Extract the (x, y) coordinate from the center of the cell holding the provided text.  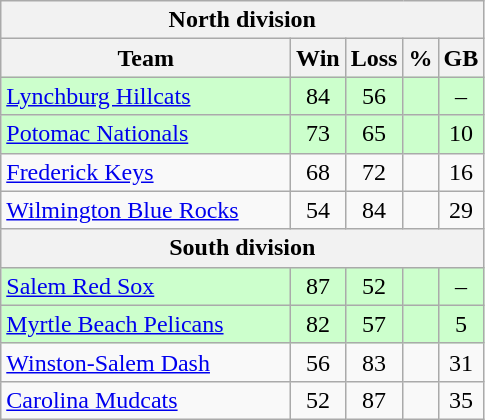
Wilmington Blue Rocks (146, 210)
68 (318, 172)
GB (461, 58)
5 (461, 324)
Potomac Nationals (146, 134)
35 (461, 400)
83 (374, 362)
57 (374, 324)
Loss (374, 58)
65 (374, 134)
Carolina Mudcats (146, 400)
31 (461, 362)
16 (461, 172)
54 (318, 210)
Frederick Keys (146, 172)
Team (146, 58)
Win (318, 58)
Salem Red Sox (146, 286)
10 (461, 134)
Winston-Salem Dash (146, 362)
29 (461, 210)
73 (318, 134)
82 (318, 324)
Myrtle Beach Pelicans (146, 324)
North division (242, 20)
South division (242, 248)
% (420, 58)
72 (374, 172)
Lynchburg Hillcats (146, 96)
